Search for the cell housing the specified text and yield its [x, y] center coordinate. 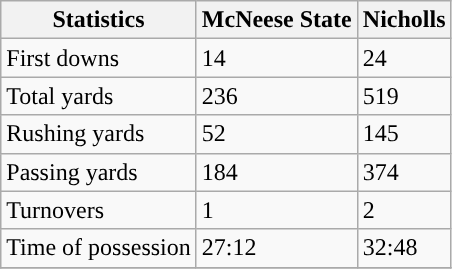
27:12 [276, 248]
Turnovers [99, 210]
Total yards [99, 96]
Statistics [99, 20]
Rushing yards [99, 134]
519 [404, 96]
52 [276, 134]
14 [276, 58]
1 [276, 210]
Time of possession [99, 248]
145 [404, 134]
184 [276, 172]
First downs [99, 58]
32:48 [404, 248]
Nicholls [404, 20]
McNeese State [276, 20]
2 [404, 210]
Passing yards [99, 172]
374 [404, 172]
24 [404, 58]
236 [276, 96]
